Extract the [x, y] coordinate from the center of the cell holding the provided text.  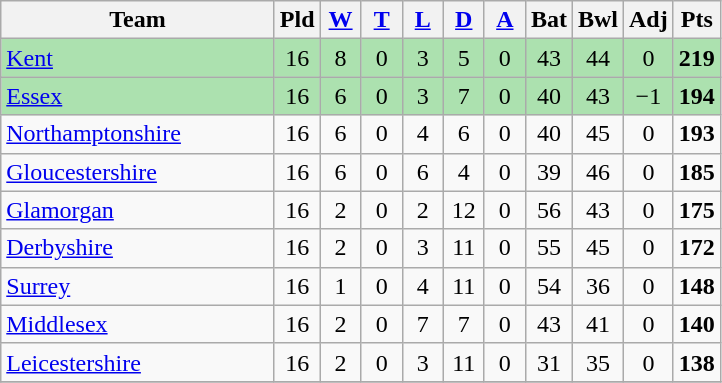
194 [696, 96]
Bwl [598, 20]
Kent [138, 58]
Pld [297, 20]
54 [548, 286]
L [422, 20]
185 [696, 172]
Bat [548, 20]
Adj [649, 20]
55 [548, 248]
46 [598, 172]
8 [340, 58]
175 [696, 210]
193 [696, 134]
41 [598, 324]
D [464, 20]
12 [464, 210]
T [382, 20]
Essex [138, 96]
Surrey [138, 286]
Team [138, 20]
Leicestershire [138, 362]
Derbyshire [138, 248]
−1 [649, 96]
140 [696, 324]
Northamptonshire [138, 134]
39 [548, 172]
172 [696, 248]
138 [696, 362]
31 [548, 362]
35 [598, 362]
Middlesex [138, 324]
A [504, 20]
5 [464, 58]
Pts [696, 20]
148 [696, 286]
36 [598, 286]
219 [696, 58]
Gloucestershire [138, 172]
44 [598, 58]
W [340, 20]
Glamorgan [138, 210]
1 [340, 286]
56 [548, 210]
